Extract the (X, Y) coordinate from the center of the cell holding the provided text.  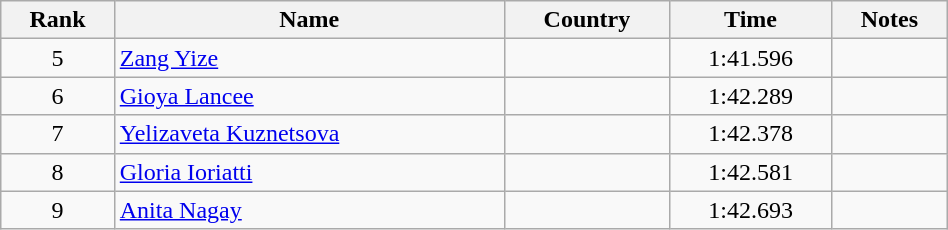
1:42.378 (751, 134)
Notes (890, 20)
Gioya Lancee (309, 96)
7 (58, 134)
Anita Nagay (309, 210)
Country (586, 20)
1:42.693 (751, 210)
Yelizaveta Kuznetsova (309, 134)
1:42.581 (751, 172)
8 (58, 172)
9 (58, 210)
Time (751, 20)
1:42.289 (751, 96)
Gloria Ioriatti (309, 172)
Rank (58, 20)
Name (309, 20)
5 (58, 58)
1:41.596 (751, 58)
Zang Yize (309, 58)
6 (58, 96)
